From the cell containing the given text, extract its center point as (x, y) coordinate. 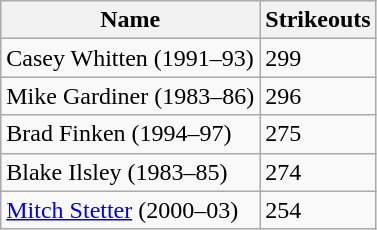
Strikeouts (318, 20)
Mitch Stetter (2000–03) (130, 210)
254 (318, 210)
Casey Whitten (1991–93) (130, 58)
275 (318, 134)
296 (318, 96)
Brad Finken (1994–97) (130, 134)
274 (318, 172)
Blake Ilsley (1983–85) (130, 172)
299 (318, 58)
Mike Gardiner (1983–86) (130, 96)
Name (130, 20)
